Return (X, Y) of the center of cell containing provided text 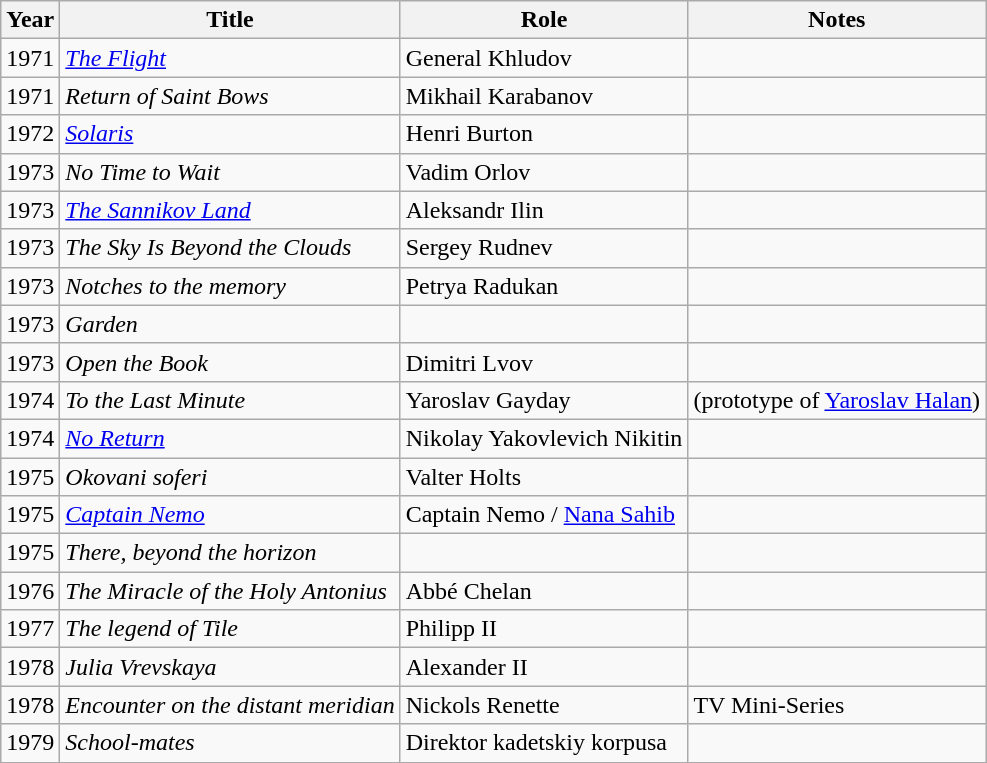
1977 (30, 629)
Petrya Radukan (544, 286)
General Khludov (544, 58)
Philipp II (544, 629)
To the Last Minute (230, 400)
No Return (230, 438)
The Sky Is Beyond the Clouds (230, 248)
Okovani soferi (230, 477)
The legend of Tile (230, 629)
Notches to the memory (230, 286)
Nikolay Yakovlevich Nikitin (544, 438)
The Miracle of the Holy Antonius (230, 591)
Open the Book (230, 362)
Encounter on the distant meridian (230, 705)
Return of Saint Bows (230, 96)
Valter Holts (544, 477)
Julia Vrevskaya (230, 667)
The Sannikov Land (230, 210)
Dimitri Lvov (544, 362)
Solaris (230, 134)
Yaroslav Gayday (544, 400)
1979 (30, 743)
(prototype of Yaroslav Halan) (837, 400)
There, beyond the horizon (230, 553)
TV Mini-Series (837, 705)
Mikhail Karabanov (544, 96)
School-mates (230, 743)
The Flight (230, 58)
Captain Nemo (230, 515)
Henri Burton (544, 134)
Garden (230, 324)
1976 (30, 591)
Role (544, 20)
Notes (837, 20)
No Time to Wait (230, 172)
Captain Nemo / Nana Sahib (544, 515)
Nickols Renette (544, 705)
1972 (30, 134)
Aleksandr Ilin (544, 210)
Year (30, 20)
Vadim Orlov (544, 172)
Title (230, 20)
Direktor kadetskiy korpusa (544, 743)
Abbé Chelan (544, 591)
Alexander II (544, 667)
Sergey Rudnev (544, 248)
